From the cell containing the given text, extract its center point as (x, y) coordinate. 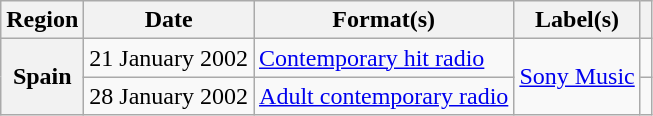
Sony Music (577, 77)
28 January 2002 (169, 96)
Contemporary hit radio (384, 58)
Format(s) (384, 20)
Adult contemporary radio (384, 96)
Region (42, 20)
21 January 2002 (169, 58)
Date (169, 20)
Spain (42, 77)
Label(s) (577, 20)
